Return (X, Y) of the center of cell containing provided text 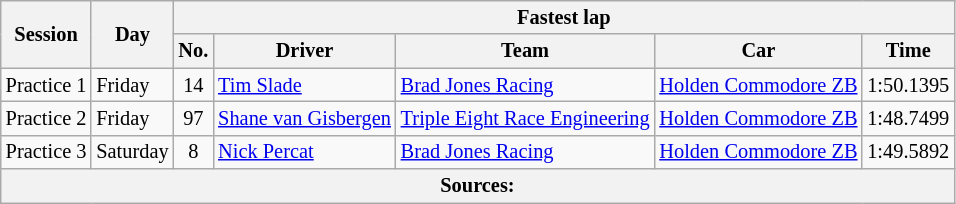
Nick Percat (304, 152)
Team (526, 51)
Time (908, 51)
8 (194, 152)
Practice 1 (46, 85)
Fastest lap (564, 17)
Sources: (478, 186)
Shane van Gisbergen (304, 118)
Triple Eight Race Engineering (526, 118)
1:50.1395 (908, 85)
Tim Slade (304, 85)
1:49.5892 (908, 152)
Practice 3 (46, 152)
Saturday (132, 152)
Car (758, 51)
Practice 2 (46, 118)
Session (46, 34)
No. (194, 51)
Driver (304, 51)
Day (132, 34)
1:48.7499 (908, 118)
14 (194, 85)
97 (194, 118)
